Return [X, Y] of the center of cell containing provided text 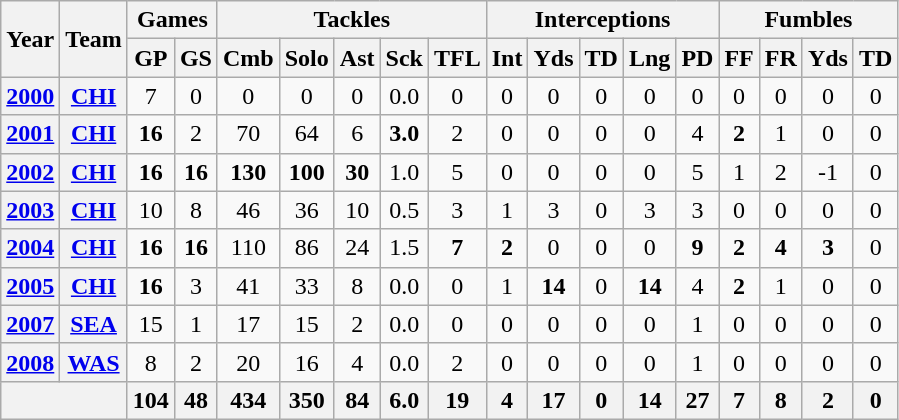
46 [248, 210]
48 [196, 400]
Year [30, 39]
SEA [94, 324]
TFL [457, 58]
FF [739, 58]
1.5 [404, 248]
2005 [30, 286]
GS [196, 58]
350 [306, 400]
Cmb [248, 58]
Interceptions [602, 20]
Fumbles [808, 20]
FR [780, 58]
Int [507, 58]
Team [94, 39]
-1 [828, 172]
110 [248, 248]
Ast [357, 58]
Tackles [352, 20]
2000 [30, 96]
2001 [30, 134]
84 [357, 400]
104 [150, 400]
33 [306, 286]
20 [248, 362]
86 [306, 248]
Solo [306, 58]
6 [357, 134]
2003 [30, 210]
36 [306, 210]
3.0 [404, 134]
0.5 [404, 210]
41 [248, 286]
GP [150, 58]
70 [248, 134]
Lng [649, 58]
24 [357, 248]
100 [306, 172]
Games [172, 20]
9 [698, 248]
30 [357, 172]
434 [248, 400]
WAS [94, 362]
1.0 [404, 172]
2007 [30, 324]
19 [457, 400]
6.0 [404, 400]
2008 [30, 362]
27 [698, 400]
2002 [30, 172]
64 [306, 134]
130 [248, 172]
2004 [30, 248]
PD [698, 58]
Sck [404, 58]
